Detect which cell encompasses the target text, then output its [x, y] center coordinate. 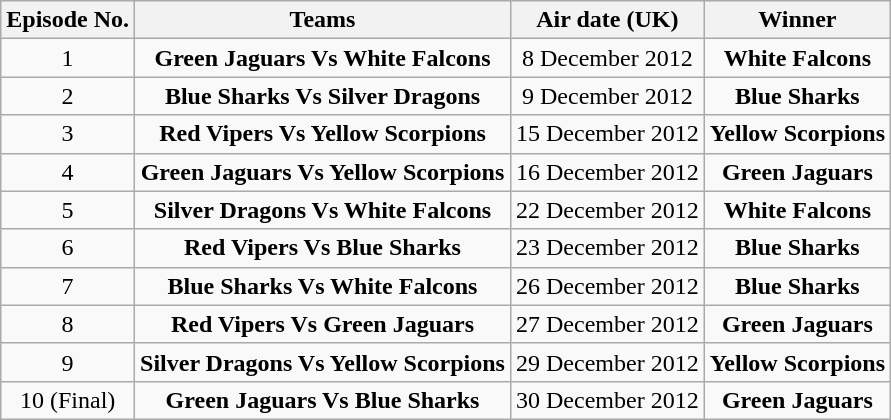
9 [68, 362]
26 December 2012 [607, 286]
3 [68, 134]
8 [68, 324]
30 December 2012 [607, 400]
23 December 2012 [607, 248]
Green Jaguars Vs Blue Sharks [323, 400]
Blue Sharks Vs Silver Dragons [323, 96]
1 [68, 58]
10 (Final) [68, 400]
Green Jaguars Vs White Falcons [323, 58]
Teams [323, 20]
8 December 2012 [607, 58]
Silver Dragons Vs White Falcons [323, 210]
Red Vipers Vs Green Jaguars [323, 324]
9 December 2012 [607, 96]
6 [68, 248]
29 December 2012 [607, 362]
Red Vipers Vs Yellow Scorpions [323, 134]
7 [68, 286]
Red Vipers Vs Blue Sharks [323, 248]
2 [68, 96]
5 [68, 210]
Green Jaguars Vs Yellow Scorpions [323, 172]
Air date (UK) [607, 20]
Blue Sharks Vs White Falcons [323, 286]
Silver Dragons Vs Yellow Scorpions [323, 362]
27 December 2012 [607, 324]
4 [68, 172]
16 December 2012 [607, 172]
Episode No. [68, 20]
22 December 2012 [607, 210]
Winner [797, 20]
15 December 2012 [607, 134]
